Capture the cell that displays the provided text and extract its (X, Y) central coordinate. 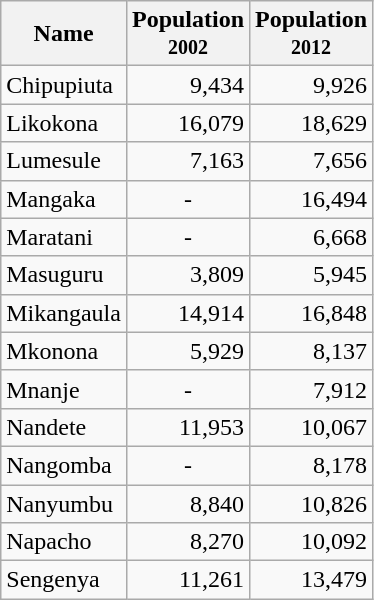
7,656 (312, 161)
13,479 (312, 580)
Mangaka (64, 199)
8,270 (188, 542)
6,668 (312, 237)
Maratani (64, 237)
Nanyumbu (64, 503)
18,629 (312, 123)
Napacho (64, 542)
10,067 (312, 427)
14,914 (188, 313)
Chipupiuta (64, 85)
8,137 (312, 351)
Mkonona (64, 351)
Masuguru (64, 275)
Likokona (64, 123)
Name (64, 34)
Nangomba (64, 465)
16,848 (312, 313)
8,178 (312, 465)
8,840 (188, 503)
16,494 (312, 199)
9,434 (188, 85)
Population2002 (188, 34)
7,912 (312, 389)
Nandete (64, 427)
Mikangaula (64, 313)
10,826 (312, 503)
Lumesule (64, 161)
16,079 (188, 123)
Population2012 (312, 34)
11,261 (188, 580)
11,953 (188, 427)
10,092 (312, 542)
5,929 (188, 351)
9,926 (312, 85)
Mnanje (64, 389)
5,945 (312, 275)
7,163 (188, 161)
3,809 (188, 275)
Sengenya (64, 580)
